Identify which cell holds the provided text, then report its (X, Y) central coordinate. 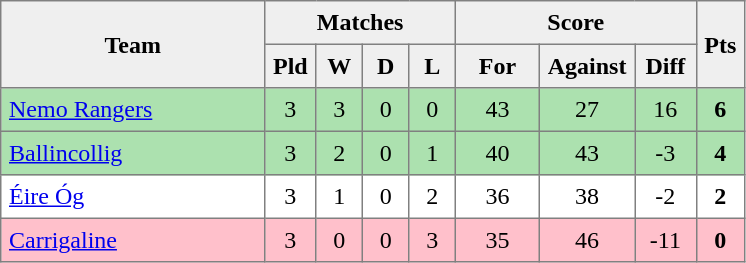
For (497, 66)
D (385, 66)
-3 (666, 153)
6 (720, 110)
46 (586, 240)
27 (586, 110)
-11 (666, 240)
16 (666, 110)
Pts (720, 44)
Against (586, 66)
Matches (360, 23)
35 (497, 240)
36 (497, 197)
Pld (290, 66)
Diff (666, 66)
Carrigaline (133, 240)
4 (720, 153)
L (432, 66)
Score (576, 23)
Éire Óg (133, 197)
40 (497, 153)
Nemo Rangers (133, 110)
Team (133, 44)
38 (586, 197)
-2 (666, 197)
Ballincollig (133, 153)
W (339, 66)
